Pinpoint the cell where the given text exists, returning its (X, Y) midpoint coordinate. 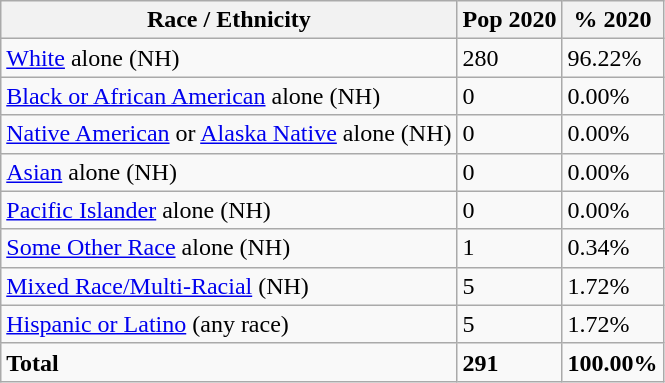
Hispanic or Latino (any race) (229, 324)
Black or African American alone (NH) (229, 96)
Pacific Islander alone (NH) (229, 210)
Race / Ethnicity (229, 20)
100.00% (612, 362)
280 (510, 58)
Some Other Race alone (NH) (229, 248)
Asian alone (NH) (229, 172)
Mixed Race/Multi-Racial (NH) (229, 286)
0.34% (612, 248)
291 (510, 362)
% 2020 (612, 20)
Total (229, 362)
White alone (NH) (229, 58)
Native American or Alaska Native alone (NH) (229, 134)
96.22% (612, 58)
Pop 2020 (510, 20)
1 (510, 248)
